Pinpoint the cell where the given text exists, returning its [x, y] midpoint coordinate. 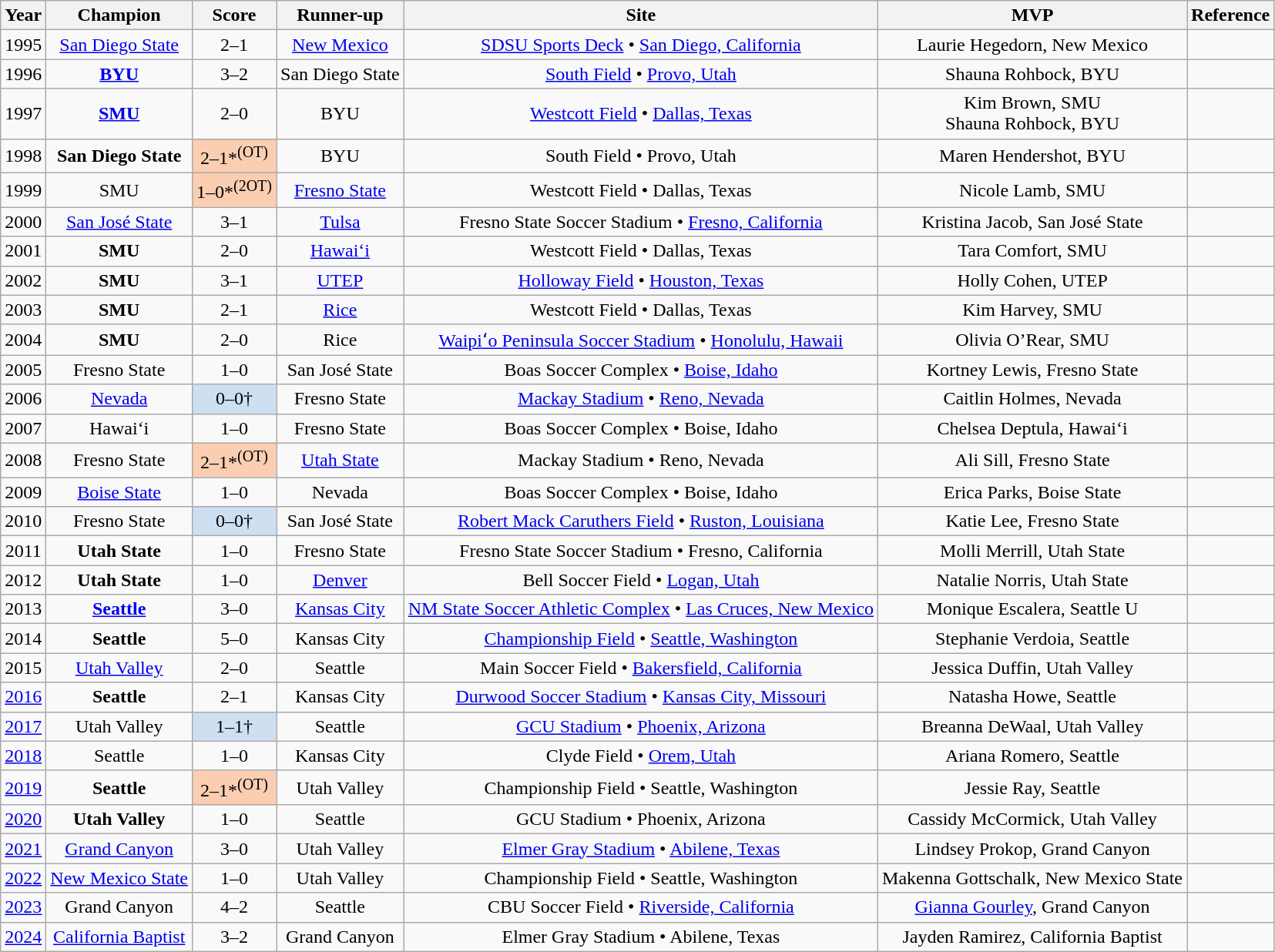
Molli Merrill, Utah State [1032, 551]
5–0 [234, 639]
Kristina Jacob, San José State [1032, 222]
Jessie Ray, Seattle [1032, 787]
SDSU Sports Deck • San Diego, California [641, 45]
2024 [23, 937]
2006 [23, 399]
2019 [23, 787]
2011 [23, 551]
Maren Hendershot, BYU [1032, 156]
Runner-up [341, 15]
Katie Lee, Fresno State [1032, 521]
1–1† [234, 726]
Kim Harvey, SMU [1032, 310]
Holloway Field • Houston, Texas [641, 280]
Durwood Soccer Stadium • Kansas City, Missouri [641, 697]
NM State Soccer Athletic Complex • Las Cruces, New Mexico [641, 609]
UTEP [341, 280]
1997 [23, 114]
2010 [23, 521]
Monique Escalera, Seattle U [1032, 609]
New Mexico State [119, 878]
2008 [23, 461]
Gianna Gourley, Grand Canyon [1032, 907]
1–0*(2OT) [234, 191]
1996 [23, 74]
2016 [23, 697]
Natasha Howe, Seattle [1032, 697]
Breanna DeWaal, Utah Valley [1032, 726]
Cassidy McCormick, Utah Valley [1032, 820]
Lindsey Prokop, Grand Canyon [1032, 849]
1998 [23, 156]
2001 [23, 251]
2022 [23, 878]
2007 [23, 428]
Tara Comfort, SMU [1032, 251]
Tulsa [341, 222]
Stephanie Verdoia, Seattle [1032, 639]
2021 [23, 849]
2002 [23, 280]
Year [23, 15]
2009 [23, 492]
Ali Sill, Fresno State [1032, 461]
Kim Brown, SMUShauna Rohbock, BYU [1032, 114]
Boise State [119, 492]
1999 [23, 191]
2017 [23, 726]
2018 [23, 756]
2004 [23, 340]
Caitlin Holmes, Nevada [1032, 399]
CBU Soccer Field • Riverside, California [641, 907]
2013 [23, 609]
2014 [23, 639]
Jessica Duffin, Utah Valley [1032, 668]
Erica Parks, Boise State [1032, 492]
Ariana Romero, Seattle [1032, 756]
Jayden Ramirez, California Baptist [1032, 937]
Kortney Lewis, Fresno State [1032, 370]
Olivia O’Rear, SMU [1032, 340]
1995 [23, 45]
2000 [23, 222]
Reference [1231, 15]
Makenna Gottschalk, New Mexico State [1032, 878]
2015 [23, 668]
2020 [23, 820]
California Baptist [119, 937]
2023 [23, 907]
Holly Cohen, UTEP [1032, 280]
2012 [23, 580]
New Mexico [341, 45]
Score [234, 15]
Main Soccer Field • Bakersfield, California [641, 668]
4–2 [234, 907]
Clyde Field • Orem, Utah [641, 756]
Shauna Rohbock, BYU [1032, 74]
2003 [23, 310]
Laurie Hegedorn, New Mexico [1032, 45]
Waipiʻo Peninsula Soccer Stadium • Honolulu, Hawaii [641, 340]
MVP [1032, 15]
Site [641, 15]
Natalie Norris, Utah State [1032, 580]
Bell Soccer Field • Logan, Utah [641, 580]
2005 [23, 370]
Nicole Lamb, SMU [1032, 191]
Denver [341, 580]
Chelsea Deptula, Hawai‘i [1032, 428]
Robert Mack Caruthers Field • Ruston, Louisiana [641, 521]
Champion [119, 15]
